Find where the given text appears and provide that cell's center as (X, Y) coordinate. 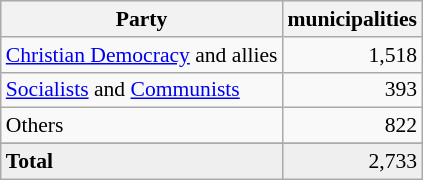
Others (142, 126)
municipalities (352, 19)
822 (352, 126)
Christian Democracy and allies (142, 55)
Total (142, 162)
2,733 (352, 162)
1,518 (352, 55)
Party (142, 19)
Socialists and Communists (142, 90)
393 (352, 90)
